Return (X, Y) of the center of cell containing provided text 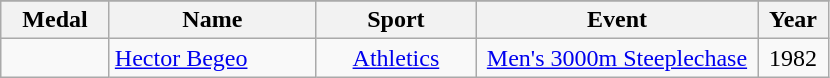
Men's 3000m Steeplechase (616, 58)
Athletics (396, 58)
1982 (794, 58)
Name (212, 20)
Event (616, 20)
Sport (396, 20)
Medal (56, 20)
Hector Begeo (212, 58)
Year (794, 20)
